Identify which cell holds the provided text, then report its [X, Y] central coordinate. 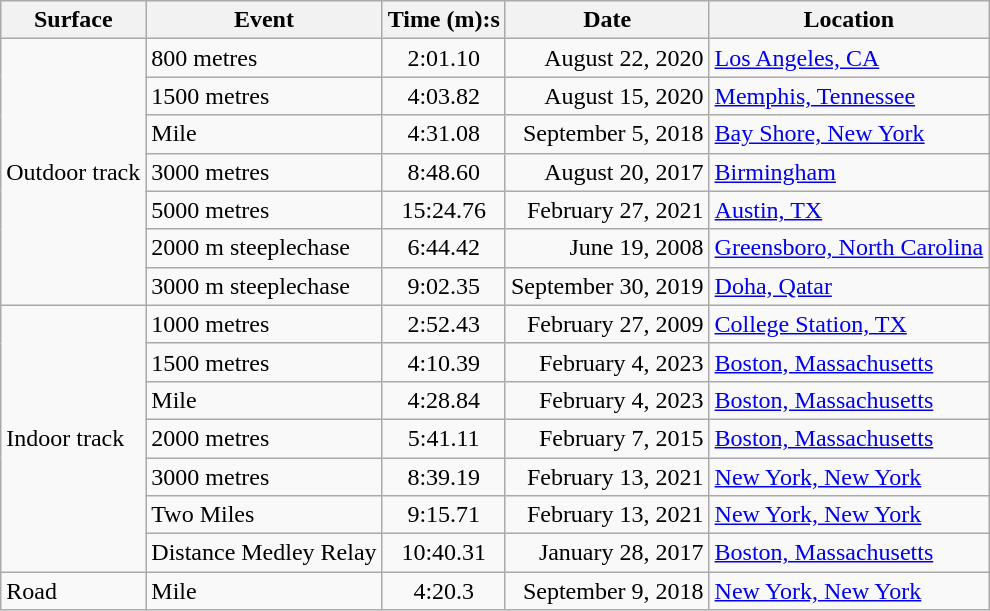
Indoor track [74, 438]
Road [74, 591]
4:20.3 [444, 591]
1000 metres [264, 324]
September 5, 2018 [607, 134]
Outdoor track [74, 172]
Los Angeles, CA [849, 58]
Distance Medley Relay [264, 553]
Event [264, 20]
Bay Shore, New York [849, 134]
February 7, 2015 [607, 438]
8:39.19 [444, 477]
2:52.43 [444, 324]
Time (m):s [444, 20]
15:24.76 [444, 210]
College Station, TX [849, 324]
June 19, 2008 [607, 248]
Memphis, Tennessee [849, 96]
3000 m steeplechase [264, 286]
4:31.08 [444, 134]
4:28.84 [444, 400]
Two Miles [264, 515]
August 22, 2020 [607, 58]
10:40.31 [444, 553]
9:15.71 [444, 515]
September 30, 2019 [607, 286]
February 27, 2021 [607, 210]
800 metres [264, 58]
6:44.42 [444, 248]
Date [607, 20]
February 27, 2009 [607, 324]
2000 m steeplechase [264, 248]
January 28, 2017 [607, 553]
Location [849, 20]
Surface [74, 20]
5:41.11 [444, 438]
August 15, 2020 [607, 96]
Doha, Qatar [849, 286]
2000 metres [264, 438]
Austin, TX [849, 210]
September 9, 2018 [607, 591]
8:48.60 [444, 172]
4:10.39 [444, 362]
Birmingham [849, 172]
August 20, 2017 [607, 172]
2:01.10 [444, 58]
9:02.35 [444, 286]
4:03.82 [444, 96]
Greensboro, North Carolina [849, 248]
5000 metres [264, 210]
